Provide the (x, y) coordinate of the cell's center where the given text is located.  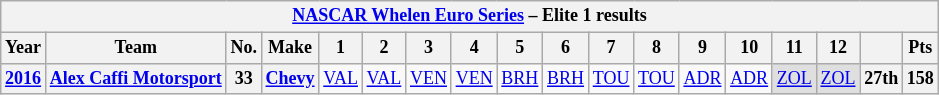
NASCAR Whelen Euro Series – Elite 1 results (470, 16)
12 (838, 48)
Make (290, 48)
2016 (24, 78)
8 (656, 48)
9 (702, 48)
4 (474, 48)
1 (340, 48)
No. (244, 48)
10 (750, 48)
Pts (920, 48)
Alex Caffi Motorsport (136, 78)
Team (136, 48)
158 (920, 78)
3 (429, 48)
11 (794, 48)
33 (244, 78)
27th (882, 78)
Chevy (290, 78)
Year (24, 48)
2 (384, 48)
5 (520, 48)
6 (566, 48)
7 (610, 48)
